Return the (x, y) coordinate for the center point of the cell that contains the specified text.  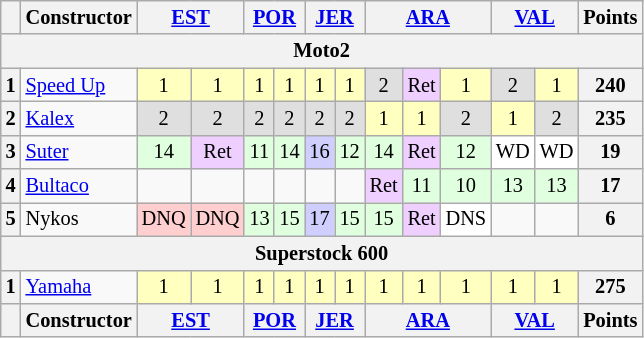
16 (319, 152)
275 (610, 287)
Nykos (79, 219)
DNS (466, 219)
3 (11, 152)
5 (11, 219)
19 (610, 152)
Bultaco (79, 186)
Suter (79, 152)
Speed Up (79, 85)
235 (610, 118)
Moto2 (322, 51)
6 (610, 219)
Superstock 600 (322, 253)
4 (11, 186)
Yamaha (79, 287)
Kalex (79, 118)
240 (610, 85)
10 (466, 186)
